For the text-containing cell, return its midpoint in [X, Y] coordinate format. 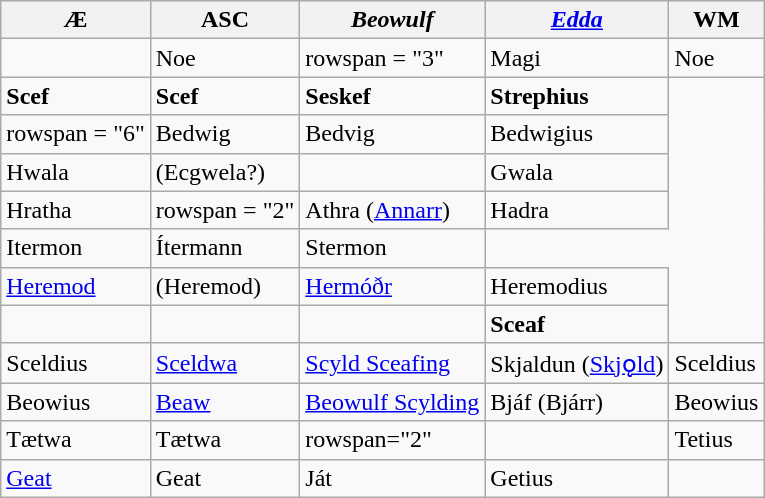
Bedwigius [577, 134]
rowspan = "3" [392, 58]
Edda [577, 20]
Beowulf [392, 20]
ASC [225, 20]
Scyld Sceafing [392, 363]
Seskef [392, 96]
Heremodius [577, 286]
Tetius [716, 440]
Magi [577, 58]
Hadra [577, 210]
Sceldwa [225, 363]
rowspan="2" [392, 440]
Heremod [76, 286]
Hratha [76, 210]
Ítermann [225, 248]
Itermon [76, 248]
Hwala [76, 172]
Bedwig [225, 134]
Hermóðr [392, 286]
Athra (Annarr) [392, 210]
Skjaldun (Skjǫld) [577, 363]
Bedvig [392, 134]
Getius [577, 478]
Strephius [577, 96]
Stermon [392, 248]
Æ [76, 20]
Ját [392, 478]
Bjáf (Bjárr) [577, 402]
Beowulf Scylding [392, 402]
Beaw [225, 402]
rowspan = "2" [225, 210]
rowspan = "6" [76, 134]
Gwala [577, 172]
Sceaf [577, 324]
(Ecgwela?) [225, 172]
WM [716, 20]
(Heremod) [225, 286]
